Return the [x, y] coordinate for the center point of the cell that contains the specified text.  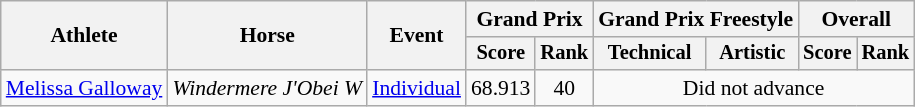
Overall [856, 19]
Did not advance [754, 88]
Melissa Galloway [84, 88]
Horse [267, 36]
Grand Prix [530, 19]
Event [416, 36]
68.913 [500, 88]
Individual [416, 88]
40 [564, 88]
Artistic [752, 54]
Athlete [84, 36]
Grand Prix Freestyle [696, 19]
Technical [650, 54]
Windermere J'Obei W [267, 88]
